Determine the [x, y] coordinate at the center of the cell enclosing the given text.  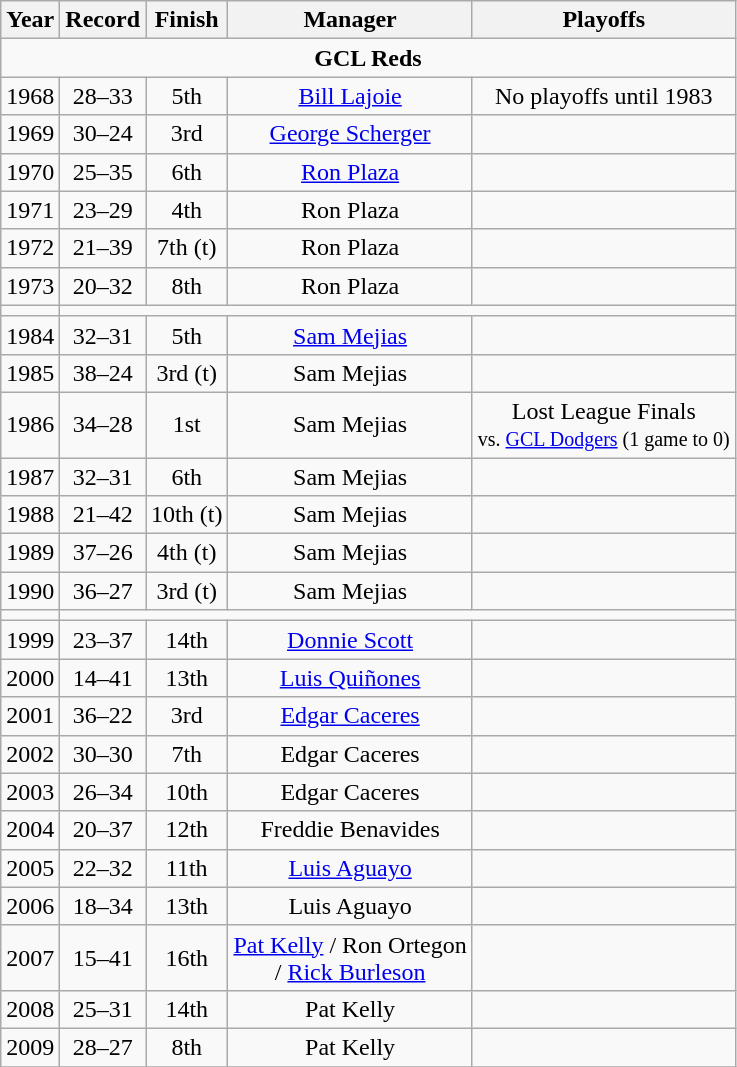
1969 [30, 134]
21–39 [103, 248]
2008 [30, 1009]
1987 [30, 477]
20–32 [103, 286]
1971 [30, 210]
2006 [30, 906]
2007 [30, 958]
George Scherger [350, 134]
18–34 [103, 906]
1970 [30, 172]
1968 [30, 96]
2009 [30, 1047]
1986 [30, 424]
2001 [30, 716]
7th (t) [187, 248]
1st [187, 424]
2000 [30, 678]
30–24 [103, 134]
Donnie Scott [350, 640]
2003 [30, 792]
1972 [30, 248]
No playoffs until 1983 [604, 96]
25–31 [103, 1009]
11th [187, 868]
Pat Kelly / Ron Ortegon / Rick Burleson [350, 958]
28–33 [103, 96]
36–22 [103, 716]
2005 [30, 868]
37–26 [103, 553]
4th [187, 210]
28–27 [103, 1047]
GCL Reds [368, 58]
4th (t) [187, 553]
30–30 [103, 754]
Lost League Finalsvs. GCL Dodgers (1 game to 0) [604, 424]
26–34 [103, 792]
25–35 [103, 172]
Manager [350, 20]
1990 [30, 591]
Record [103, 20]
16th [187, 958]
36–27 [103, 591]
Year [30, 20]
Playoffs [604, 20]
1985 [30, 373]
Luis Quiñones [350, 678]
20–37 [103, 830]
14–41 [103, 678]
2002 [30, 754]
Finish [187, 20]
1973 [30, 286]
2004 [30, 830]
38–24 [103, 373]
10th [187, 792]
1989 [30, 553]
12th [187, 830]
1988 [30, 515]
10th (t) [187, 515]
21–42 [103, 515]
23–37 [103, 640]
Bill Lajoie [350, 96]
1999 [30, 640]
23–29 [103, 210]
Freddie Benavides [350, 830]
7th [187, 754]
22–32 [103, 868]
1984 [30, 335]
34–28 [103, 424]
15–41 [103, 958]
